For the text-containing cell, return its midpoint in [X, Y] coordinate format. 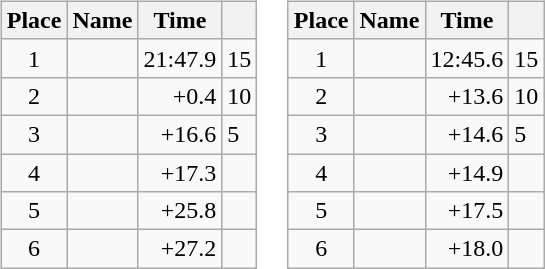
+27.2 [180, 249]
+25.8 [180, 211]
+13.6 [467, 96]
+17.5 [467, 211]
+17.3 [180, 173]
+0.4 [180, 96]
+14.9 [467, 173]
+16.6 [180, 134]
+14.6 [467, 134]
+18.0 [467, 249]
21:47.9 [180, 58]
12:45.6 [467, 58]
